Find where the given text appears and provide that cell's center as [x, y] coordinate. 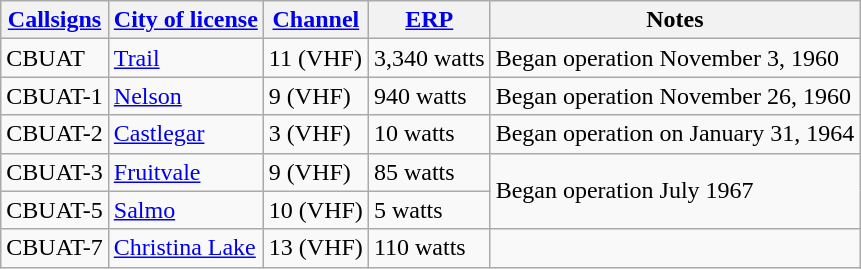
CBUAT-1 [55, 96]
CBUAT-7 [55, 248]
Began operation November 26, 1960 [675, 96]
City of license [186, 20]
Trail [186, 58]
Began operation on January 31, 1964 [675, 134]
11 (VHF) [316, 58]
CBUAT [55, 58]
Began operation November 3, 1960 [675, 58]
Notes [675, 20]
10 (VHF) [316, 210]
Began operation July 1967 [675, 191]
Salmo [186, 210]
110 watts [429, 248]
CBUAT-2 [55, 134]
Castlegar [186, 134]
85 watts [429, 172]
Channel [316, 20]
Christina Lake [186, 248]
10 watts [429, 134]
5 watts [429, 210]
Nelson [186, 96]
ERP [429, 20]
Callsigns [55, 20]
3 (VHF) [316, 134]
CBUAT-5 [55, 210]
Fruitvale [186, 172]
3,340 watts [429, 58]
940 watts [429, 96]
13 (VHF) [316, 248]
CBUAT-3 [55, 172]
